Output the [X, Y] coordinate of the center of the cell containing the given text.  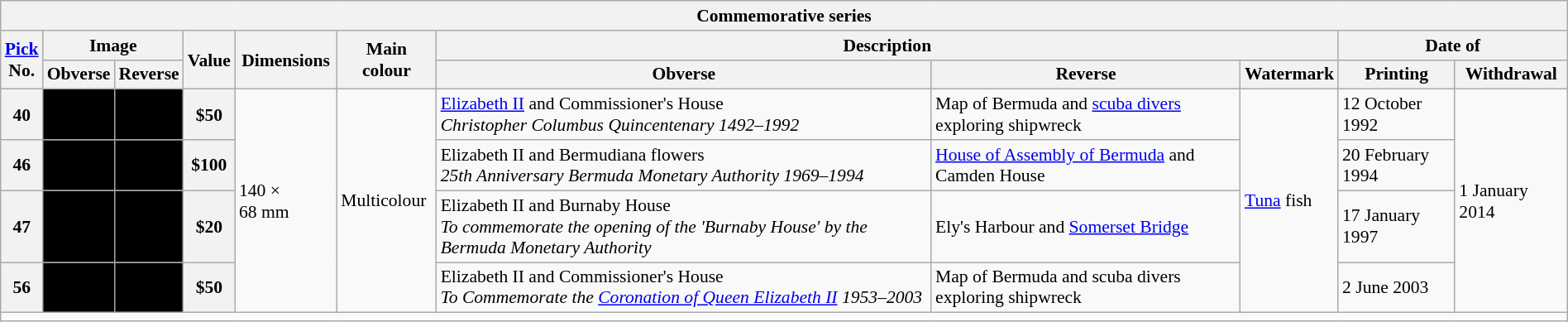
$100 [209, 166]
Image [113, 45]
1 January 2014 [1511, 201]
$20 [209, 227]
12 October 1992 [1396, 114]
Printing [1396, 74]
Multicolour [386, 201]
Ely's Harbour and Somerset Bridge [1086, 227]
House of Assembly of Bermuda and Camden House [1086, 166]
46 [22, 166]
PickNo. [22, 60]
2 June 2003 [1396, 286]
Watermark [1289, 74]
140 × 68 mm [286, 201]
Description [887, 45]
47 [22, 227]
Main colour [386, 60]
Commemorative series [784, 16]
Elizabeth II and Commissioner's HouseChristopher Columbus Quincentenary 1492–1992 [684, 114]
20 February 1994 [1396, 166]
Elizabeth II and Burnaby HouseTo commemorate the opening of the 'Burnaby House' by the Bermuda Monetary Authority [684, 227]
Dimensions [286, 60]
40 [22, 114]
Withdrawal [1511, 74]
Tuna fish [1289, 201]
56 [22, 286]
Value [209, 60]
Date of [1452, 45]
17 January 1997 [1396, 227]
Elizabeth II and Commissioner's HouseTo Commemorate the Coronation of Queen Elizabeth II 1953–2003 [684, 286]
Elizabeth II and Bermudiana flowers25th Anniversary Bermuda Monetary Authority 1969–1994 [684, 166]
